Return the [X, Y] coordinate for the center point of the cell that contains the specified text.  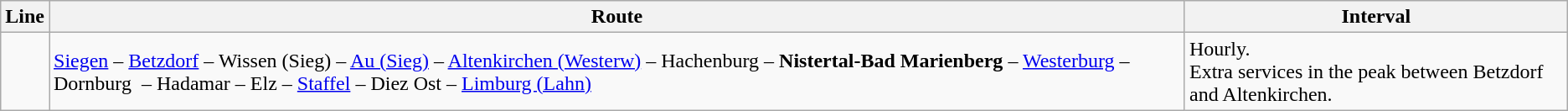
Route [616, 17]
Hourly.Extra services in the peak between Betzdorf and Altenkirchen. [1375, 71]
Interval [1375, 17]
Line [25, 17]
